Scan for the cell matching the given text and deliver its [x, y] coordinate at center. 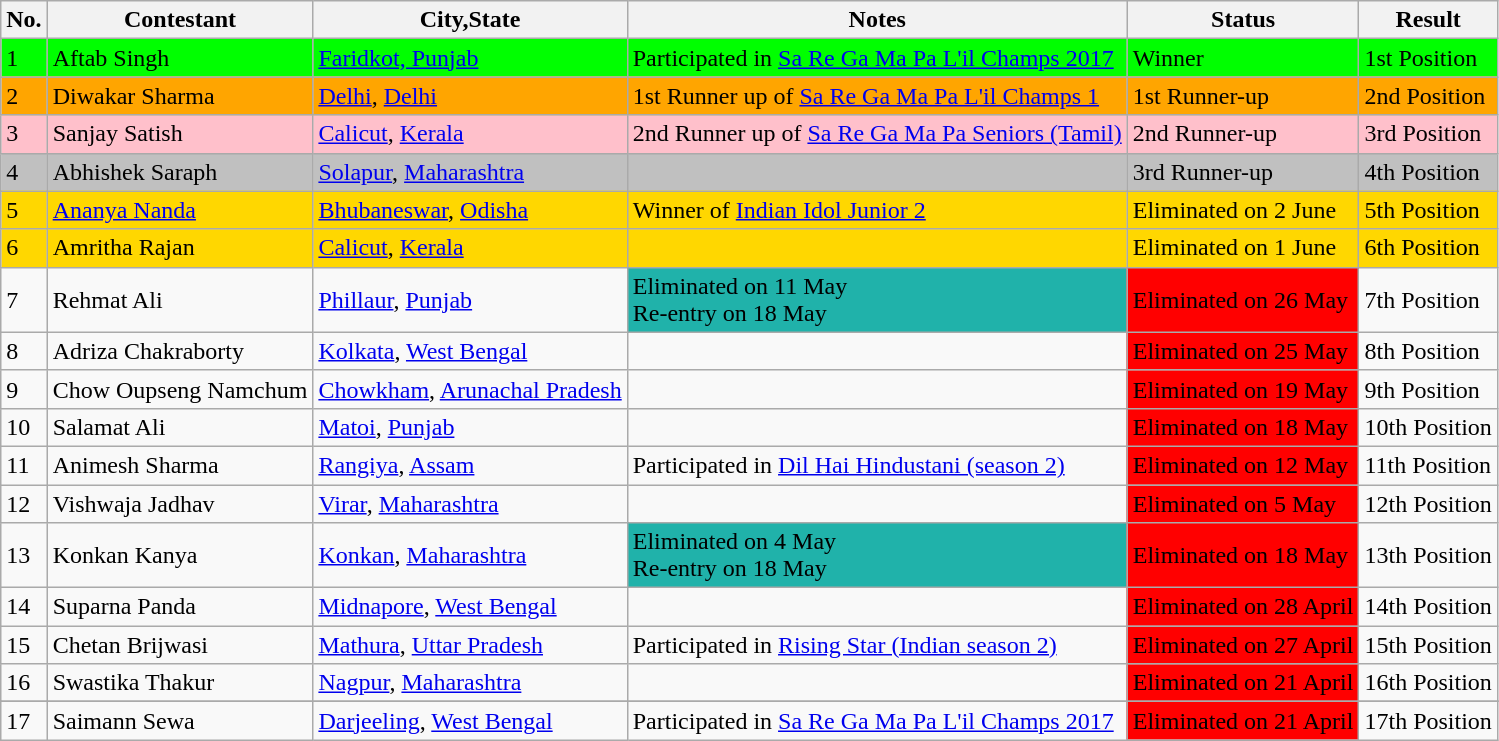
4 [24, 172]
Eliminated on 27 April [1243, 645]
Contestant [180, 20]
Midnapore, West Bengal [470, 607]
9th Position [1428, 389]
Delhi, Delhi [470, 96]
16th Position [1428, 683]
16 [24, 683]
14th Position [1428, 607]
Winner of Indian Idol Junior 2 [877, 210]
Chetan Brijwasi [180, 645]
17th Position [1428, 721]
Aftab Singh [180, 58]
Matoi, Punjab [470, 427]
Diwakar Sharma [180, 96]
Adriza Chakraborty [180, 351]
Nagpur, Maharashtra [470, 683]
Konkan, Maharashtra [470, 556]
Salamat Ali [180, 427]
Bhubaneswar, Odisha [470, 210]
9 [24, 389]
11th Position [1428, 465]
Notes [877, 20]
Result [1428, 20]
6 [24, 248]
1st Runner-up [1243, 96]
6th Position [1428, 248]
2nd Runner up of Sa Re Ga Ma Pa Seniors (Tamil) [877, 134]
5th Position [1428, 210]
Eliminated on 5 May [1243, 503]
Chow Oupseng Namchum [180, 389]
Participated in Dil Hai Hindustani (season 2) [877, 465]
Sanjay Satish [180, 134]
City,State [470, 20]
Kolkata, West Bengal [470, 351]
2nd Runner-up [1243, 134]
8th Position [1428, 351]
Saimann Sewa [180, 721]
No. [24, 20]
Darjeeling, West Bengal [470, 721]
Eliminated on 26 May [1243, 300]
Eliminated on 12 May [1243, 465]
Konkan Kanya [180, 556]
12 [24, 503]
12th Position [1428, 503]
Eliminated on 19 May [1243, 389]
3 [24, 134]
Faridkot, Punjab [470, 58]
Eliminated on 4 MayRe-entry on 18 May [877, 556]
3rd Runner-up [1243, 172]
Eliminated on 11 MayRe-entry on 18 May [877, 300]
7 [24, 300]
Swastika Thakur [180, 683]
7th Position [1428, 300]
4th Position [1428, 172]
10 [24, 427]
Rangiya, Assam [470, 465]
Eliminated on 1 June [1243, 248]
13th Position [1428, 556]
17 [24, 721]
Virar, Maharashtra [470, 503]
Suparna Panda [180, 607]
Ananya Nanda [180, 210]
Winner [1243, 58]
Solapur, Maharashtra [470, 172]
Status [1243, 20]
5 [24, 210]
Mathura, Uttar Pradesh [470, 645]
1st Position [1428, 58]
8 [24, 351]
14 [24, 607]
1 [24, 58]
Chowkham, Arunachal Pradesh [470, 389]
3rd Position [1428, 134]
Amritha Rajan [180, 248]
Eliminated on 25 May [1243, 351]
Abhishek Saraph [180, 172]
1st Runner up of Sa Re Ga Ma Pa L'il Champs 1 [877, 96]
Phillaur, Punjab [470, 300]
Eliminated on 2 June [1243, 210]
15th Position [1428, 645]
11 [24, 465]
Animesh Sharma [180, 465]
15 [24, 645]
Rehmat Ali [180, 300]
2nd Position [1428, 96]
13 [24, 556]
10th Position [1428, 427]
Participated in Rising Star (Indian season 2) [877, 645]
Vishwaja Jadhav [180, 503]
2 [24, 96]
Eliminated on 28 April [1243, 607]
